Pinpoint the cell where the given text exists, returning its [x, y] midpoint coordinate. 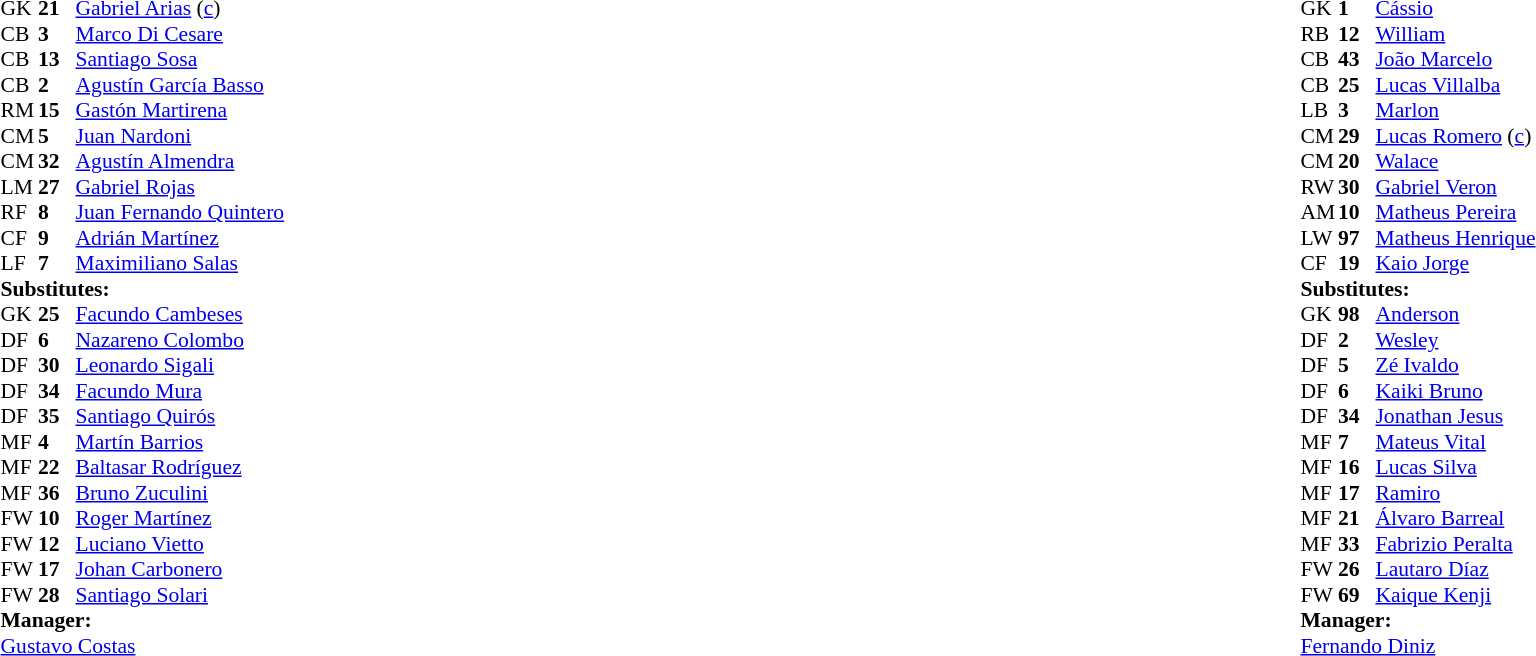
Marco Di Cesare [180, 34]
Maximiliano Salas [180, 263]
27 [57, 187]
Agustín Almendra [180, 161]
LF [19, 263]
Álvaro Barreal [1455, 519]
Luciano Vietto [180, 544]
21 [1357, 519]
Fabrizio Peralta [1455, 544]
Matheus Henrique [1455, 238]
Santiago Solari [180, 595]
69 [1357, 595]
Gastón Martirena [180, 111]
Lucas Villalba [1455, 85]
Martín Barrios [180, 442]
RF [19, 213]
29 [1357, 136]
Agustín García Basso [180, 85]
Zé Ivaldo [1455, 365]
8 [57, 213]
Johan Carbonero [180, 569]
William [1455, 34]
Bruno Zuculini [180, 493]
Lucas Silva [1455, 467]
Marlon [1455, 111]
Gabriel Rojas [180, 187]
Lucas Romero (c) [1455, 136]
9 [57, 238]
Anderson [1455, 315]
Gabriel Veron [1455, 187]
Kaique Kenji [1455, 595]
Leonardo Sigali [180, 365]
Facundo Mura [180, 391]
Wesley [1455, 340]
4 [57, 442]
98 [1357, 315]
97 [1357, 238]
16 [1357, 467]
43 [1357, 59]
Kaio Jorge [1455, 263]
João Marcelo [1455, 59]
Nazareno Colombo [180, 340]
Santiago Quirós [180, 417]
19 [1357, 263]
LB [1319, 111]
RM [19, 111]
22 [57, 467]
36 [57, 493]
RB [1319, 34]
33 [1357, 544]
Lautaro Díaz [1455, 569]
26 [1357, 569]
Walace [1455, 161]
Jonathan Jesus [1455, 417]
Ramiro [1455, 493]
20 [1357, 161]
Juan Nardoni [180, 136]
Mateus Vital [1455, 442]
28 [57, 595]
Juan Fernando Quintero [180, 213]
LM [19, 187]
Santiago Sosa [180, 59]
Adrián Martínez [180, 238]
Facundo Cambeses [180, 315]
13 [57, 59]
Kaiki Bruno [1455, 391]
Roger Martínez [180, 519]
AM [1319, 213]
35 [57, 417]
LW [1319, 238]
15 [57, 111]
Matheus Pereira [1455, 213]
32 [57, 161]
Baltasar Rodríguez [180, 467]
RW [1319, 187]
